Extract the (x, y) coordinate from the center of the cell holding the provided text.  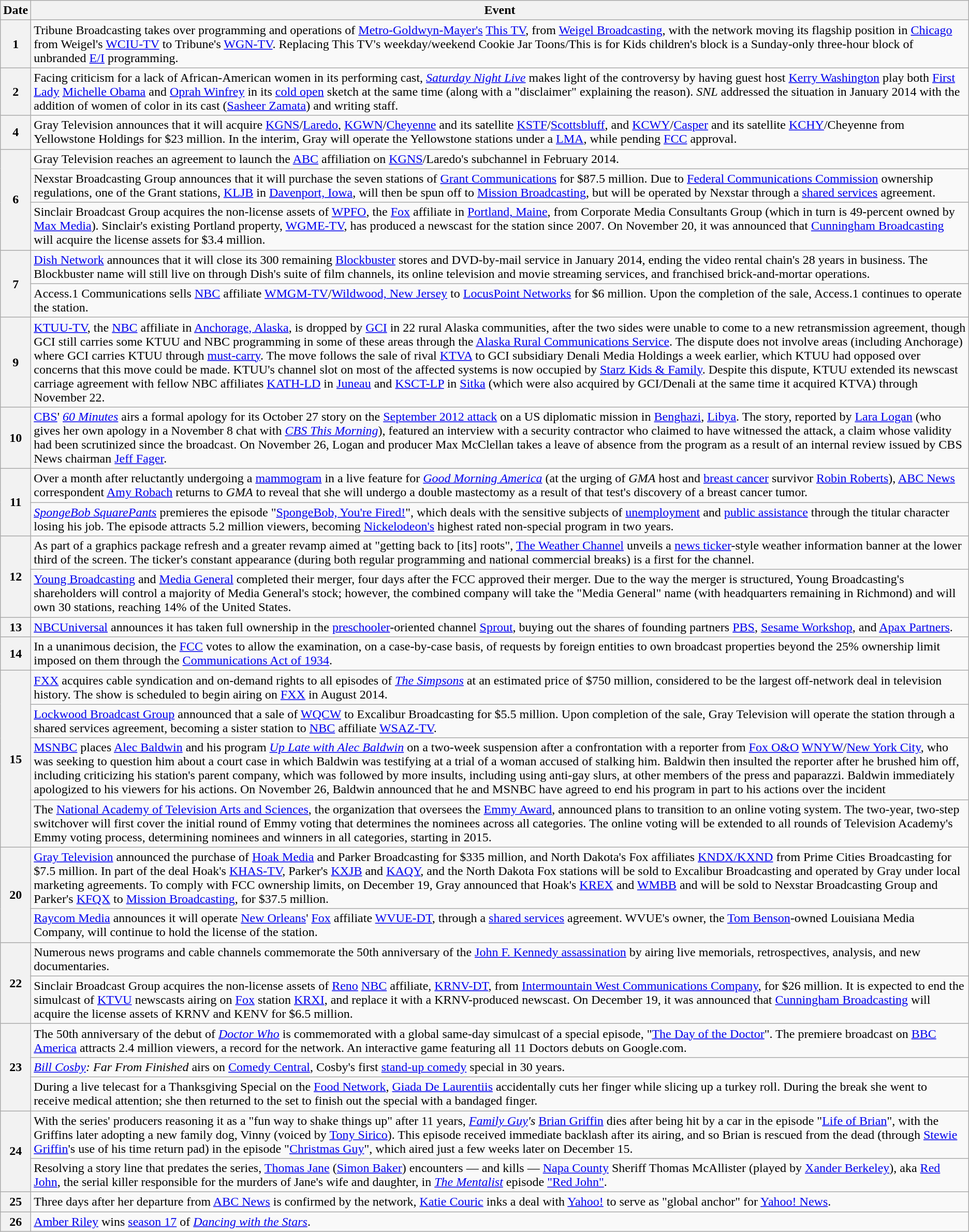
2 (16, 92)
25 (16, 1202)
4 (16, 132)
Event (500, 10)
12 (16, 576)
10 (16, 438)
13 (16, 627)
20 (16, 895)
24 (16, 1151)
23 (16, 1067)
7 (16, 284)
14 (16, 654)
22 (16, 983)
Gray Television reaches an agreement to launch the ABC affiliation on KGNS/Laredo's subchannel in February 2014. (500, 159)
15 (16, 759)
26 (16, 1222)
11 (16, 502)
6 (16, 200)
Amber Riley wins season 17 of Dancing with the Stars. (500, 1222)
Date (16, 10)
9 (16, 362)
1 (16, 44)
Bill Cosby: Far From Finished airs on Comedy Central, Cosby's first stand-up comedy special in 30 years. (500, 1067)
